Return the (x, y) coordinate for the center point of the cell that contains the specified text.  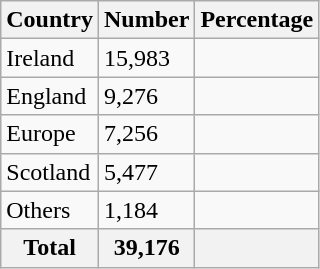
England (50, 96)
39,176 (146, 248)
Ireland (50, 58)
Country (50, 20)
7,256 (146, 134)
1,184 (146, 210)
Scotland (50, 172)
15,983 (146, 58)
Others (50, 210)
Number (146, 20)
Europe (50, 134)
5,477 (146, 172)
9,276 (146, 96)
Total (50, 248)
Percentage (257, 20)
